Determine the (X, Y) coordinate at the center of the cell enclosing the given text.  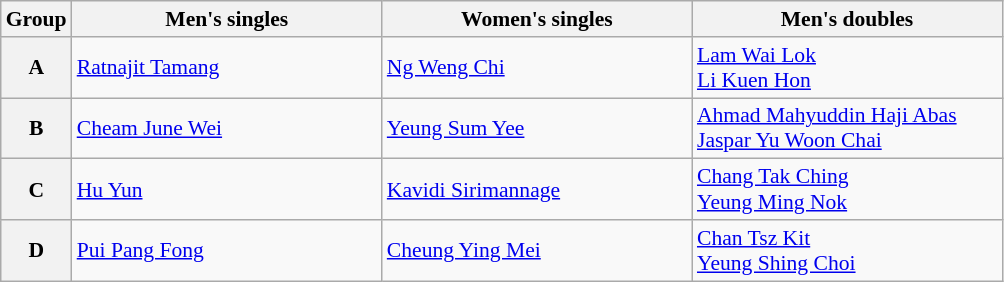
B (36, 128)
A (36, 68)
Women's singles (537, 19)
Hu Yun (227, 190)
Kavidi Sirimannage (537, 190)
Cheam June Wei (227, 128)
Men's doubles (847, 19)
D (36, 250)
Yeung Sum Yee (537, 128)
Group (36, 19)
Cheung Ying Mei (537, 250)
Chan Tsz Kit Yeung Shing Choi (847, 250)
Lam Wai Lok Li Kuen Hon (847, 68)
Pui Pang Fong (227, 250)
Men's singles (227, 19)
C (36, 190)
Chang Tak Ching Yeung Ming Nok (847, 190)
Ng Weng Chi (537, 68)
Ratnajit Tamang (227, 68)
Ahmad Mahyuddin Haji Abas Jaspar Yu Woon Chai (847, 128)
